Capture the cell that displays the provided text and extract its (X, Y) central coordinate. 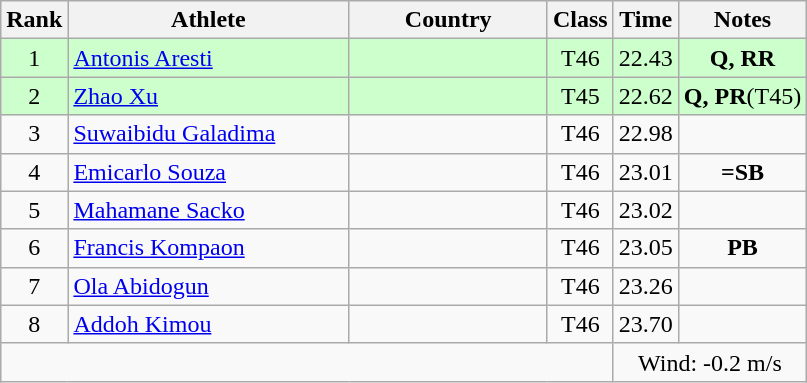
Athlete (208, 20)
Francis Kompaon (208, 248)
5 (34, 210)
7 (34, 286)
Addoh Kimou (208, 324)
4 (34, 172)
22.43 (646, 58)
6 (34, 248)
23.26 (646, 286)
22.62 (646, 96)
Antonis Aresti (208, 58)
Zhao Xu (208, 96)
8 (34, 324)
Q, PR(T45) (742, 96)
Emicarlo Souza (208, 172)
23.05 (646, 248)
3 (34, 134)
Mahamane Sacko (208, 210)
2 (34, 96)
Country (448, 20)
=SB (742, 172)
Class (580, 20)
T45 (580, 96)
23.70 (646, 324)
Q, RR (742, 58)
Ola Abidogun (208, 286)
23.02 (646, 210)
PB (742, 248)
Suwaibidu Galadima (208, 134)
22.98 (646, 134)
1 (34, 58)
Rank (34, 20)
Wind: -0.2 m/s (710, 362)
Time (646, 20)
Notes (742, 20)
23.01 (646, 172)
